Scan for the cell matching the given text and deliver its (x, y) coordinate at center. 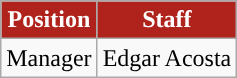
Manager (49, 58)
Staff (167, 20)
Edgar Acosta (167, 58)
Position (49, 20)
